Return (X, Y) of the center of cell containing provided text 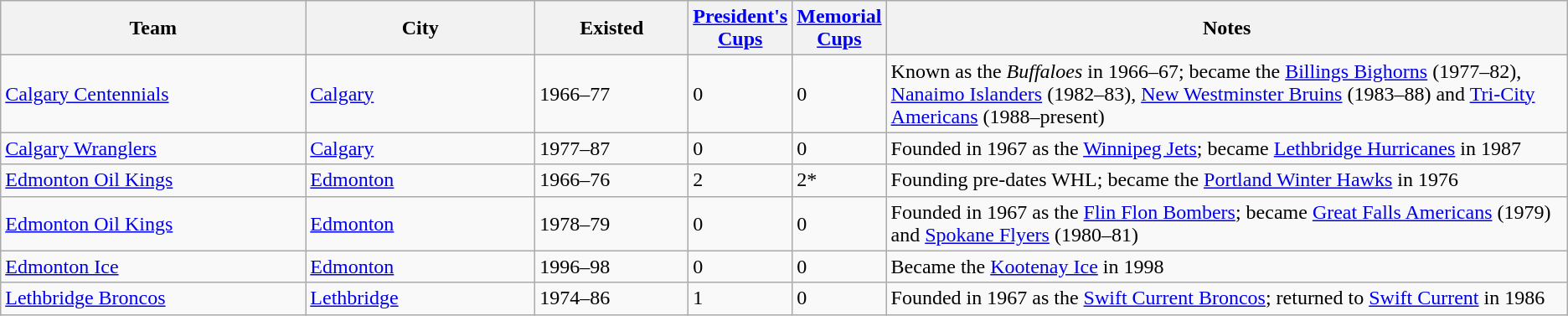
Founding pre-dates WHL; became the Portland Winter Hawks in 1976 (1226, 180)
Calgary Centennials (153, 94)
2* (839, 180)
1978–79 (611, 223)
Existed (611, 28)
Founded in 1967 as the Winnipeg Jets; became Lethbridge Hurricanes in 1987 (1226, 148)
Lethbridge Broncos (153, 298)
1966–77 (611, 94)
City (420, 28)
Memorial Cups (839, 28)
Notes (1226, 28)
Team (153, 28)
1974–86 (611, 298)
Founded in 1967 as the Flin Flon Bombers; became Great Falls Americans (1979) and Spokane Flyers (1980–81) (1226, 223)
2 (740, 180)
Edmonton Ice (153, 267)
Calgary Wranglers (153, 148)
Became the Kootenay Ice in 1998 (1226, 267)
1966–76 (611, 180)
1977–87 (611, 148)
Lethbridge (420, 298)
Founded in 1967 as the Swift Current Broncos; returned to Swift Current in 1986 (1226, 298)
1 (740, 298)
1996–98 (611, 267)
President's Cups (740, 28)
